Return the [x, y] coordinate for the center point of the cell that contains the specified text.  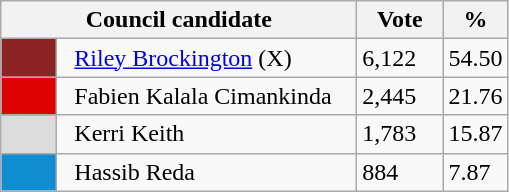
2,445 [400, 96]
7.87 [476, 172]
Council candidate [179, 20]
% [476, 20]
Riley Brockington (X) [207, 58]
Kerri Keith [207, 134]
Vote [400, 20]
21.76 [476, 96]
6,122 [400, 58]
15.87 [476, 134]
1,783 [400, 134]
884 [400, 172]
54.50 [476, 58]
Fabien Kalala Cimankinda [207, 96]
Hassib Reda [207, 172]
